Find where the given text appears and provide that cell's center as [x, y] coordinate. 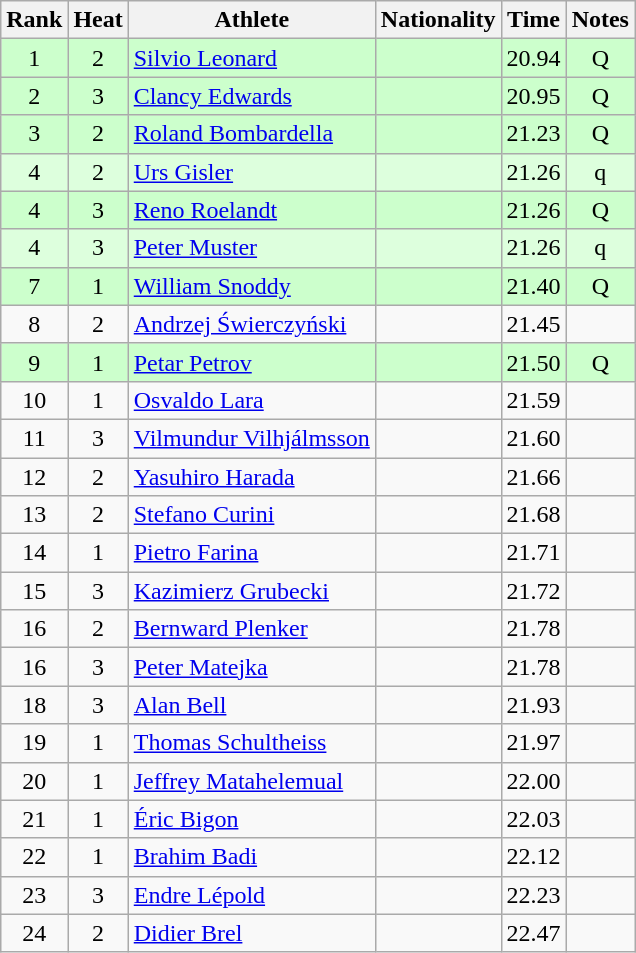
9 [34, 362]
Notes [600, 20]
Stefano Curini [252, 515]
Petar Petrov [252, 362]
22.47 [534, 933]
21.50 [534, 362]
21.59 [534, 400]
8 [34, 324]
Urs Gisler [252, 172]
Peter Muster [252, 248]
Reno Roelandt [252, 210]
21.23 [534, 134]
20.94 [534, 58]
22 [34, 857]
Kazimierz Grubecki [252, 591]
22.03 [534, 819]
13 [34, 515]
Time [534, 20]
14 [34, 553]
Brahim Badi [252, 857]
21.71 [534, 553]
Osvaldo Lara [252, 400]
22.23 [534, 895]
21.66 [534, 477]
Endre Lépold [252, 895]
12 [34, 477]
Clancy Edwards [252, 96]
22.12 [534, 857]
Alan Bell [252, 705]
21.68 [534, 515]
21.72 [534, 591]
19 [34, 743]
21.45 [534, 324]
Éric Bigon [252, 819]
18 [34, 705]
Bernward Plenker [252, 629]
Andrzej Świerczyński [252, 324]
Vilmundur Vilhjálmsson [252, 438]
21.40 [534, 286]
11 [34, 438]
21.97 [534, 743]
21 [34, 819]
Jeffrey Matahelemual [252, 781]
Nationality [438, 20]
Athlete [252, 20]
Heat [98, 20]
Peter Matejka [252, 667]
Yasuhiro Harada [252, 477]
Didier Brel [252, 933]
Pietro Farina [252, 553]
Roland Bombardella [252, 134]
William Snoddy [252, 286]
Thomas Schultheiss [252, 743]
20.95 [534, 96]
21.93 [534, 705]
10 [34, 400]
Rank [34, 20]
20 [34, 781]
21.60 [534, 438]
15 [34, 591]
Silvio Leonard [252, 58]
7 [34, 286]
22.00 [534, 781]
23 [34, 895]
24 [34, 933]
